Search for the cell housing the specified text and yield its (x, y) center coordinate. 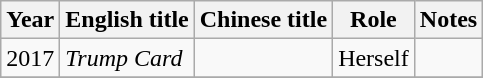
Year (30, 20)
Chinese title (263, 20)
Role (374, 20)
2017 (30, 58)
Herself (374, 58)
Notes (448, 20)
English title (127, 20)
Trump Card (127, 58)
